Determine the (X, Y) coordinate at the center of the cell enclosing the given text.  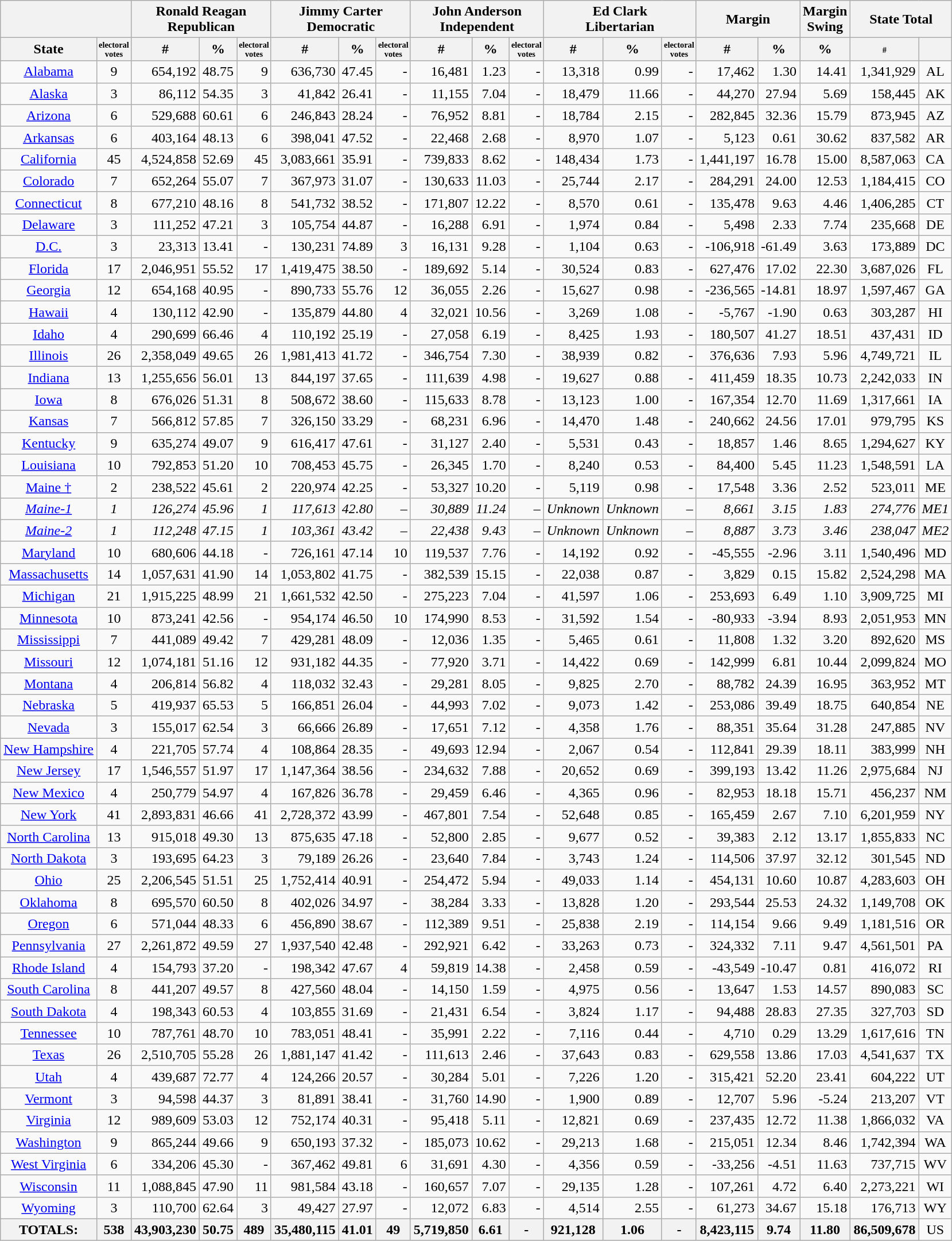
213,207 (885, 1099)
117,613 (305, 509)
42.56 (218, 618)
8,661 (726, 509)
86,509,678 (885, 1230)
OK (935, 902)
3.15 (778, 509)
103,855 (305, 1011)
303,287 (885, 312)
456,237 (885, 793)
US (935, 1230)
AZ (935, 115)
7.54 (490, 815)
8,887 (726, 530)
31,760 (441, 1099)
44.80 (357, 312)
88,351 (726, 727)
38.67 (357, 924)
6.61 (490, 1230)
0.56 (632, 990)
44,993 (441, 705)
18.35 (778, 378)
4,749,721 (885, 356)
37.97 (778, 858)
1,597,467 (885, 290)
1,088,845 (165, 1186)
5.45 (778, 465)
7.10 (825, 815)
45.61 (218, 487)
1.08 (632, 312)
112,389 (441, 924)
22,468 (441, 137)
51.31 (218, 400)
57.74 (218, 749)
11.23 (825, 465)
383,999 (885, 749)
TX (935, 1055)
3,743 (573, 858)
49,427 (305, 1208)
15.71 (825, 793)
636,730 (305, 72)
1,974 (573, 224)
37.65 (357, 378)
24.32 (825, 902)
D.C. (49, 247)
12.72 (778, 1120)
ND (935, 858)
3,687,026 (885, 269)
60.61 (218, 115)
TN (935, 1033)
MN (935, 618)
1.73 (632, 159)
604,222 (885, 1077)
7.11 (778, 946)
Pennsylvania (49, 946)
1,294,627 (885, 443)
24.56 (778, 421)
538 (114, 1230)
Oregon (49, 924)
72.77 (218, 1077)
652,264 (165, 181)
3,824 (573, 1011)
238,047 (885, 530)
13.41 (218, 247)
29,213 (573, 1142)
-236,565 (726, 290)
0.44 (632, 1033)
17.02 (778, 269)
48.04 (357, 990)
49.57 (218, 990)
367,462 (305, 1164)
155,017 (165, 727)
1,053,802 (305, 574)
1,057,631 (165, 574)
890,733 (305, 290)
14.38 (490, 968)
North Carolina (49, 836)
1.83 (825, 509)
30,284 (441, 1077)
12,707 (726, 1099)
921,128 (573, 1230)
27.35 (825, 1011)
282,845 (726, 115)
OH (935, 880)
7.07 (490, 1186)
15.82 (825, 574)
WV (935, 1164)
74.89 (357, 247)
81,891 (305, 1099)
FL (935, 269)
437,431 (885, 334)
38.60 (357, 400)
0.96 (632, 793)
TOTALS: (49, 1230)
WY (935, 1208)
40.95 (218, 290)
10.73 (825, 378)
124,266 (305, 1077)
42.48 (357, 946)
AK (935, 94)
51.51 (218, 880)
0.81 (825, 968)
1.32 (778, 640)
49.59 (218, 946)
55.07 (218, 181)
3.73 (778, 530)
25,744 (573, 181)
44,270 (726, 94)
18.97 (825, 290)
166,851 (305, 705)
Kentucky (49, 443)
376,636 (726, 356)
19,627 (573, 378)
7.02 (490, 705)
NE (935, 705)
13,318 (573, 72)
Margin (748, 20)
25.19 (357, 334)
13,647 (726, 990)
6.54 (490, 1011)
8,425 (573, 334)
6,201,959 (885, 815)
193,695 (165, 858)
454,131 (726, 880)
79,189 (305, 858)
MD (935, 552)
739,833 (441, 159)
51.20 (218, 465)
South Carolina (49, 990)
0.52 (632, 836)
7,116 (573, 1033)
31,127 (441, 443)
Maine-1 (49, 509)
2,099,824 (885, 662)
NV (935, 727)
398,041 (305, 137)
59,819 (441, 968)
5,719,850 (441, 1230)
45.96 (218, 509)
2.67 (778, 815)
46.50 (357, 618)
29,135 (573, 1186)
107,261 (726, 1186)
135,478 (726, 203)
2.40 (490, 443)
6.46 (490, 793)
7.74 (825, 224)
1,855,833 (885, 836)
1.70 (490, 465)
12,821 (573, 1120)
MT (935, 684)
23.41 (825, 1077)
41.27 (778, 334)
Maine † (49, 487)
130,231 (305, 247)
441,207 (165, 990)
60.50 (218, 902)
3.20 (825, 640)
18,479 (573, 94)
105,754 (305, 224)
9.63 (778, 203)
51.97 (218, 771)
30,889 (441, 509)
5.01 (490, 1077)
Texas (49, 1055)
62.54 (218, 727)
1.17 (632, 1011)
-80,933 (726, 618)
1,181,516 (885, 924)
489 (254, 1230)
1.28 (632, 1186)
4,975 (573, 990)
1.68 (632, 1142)
5,119 (573, 487)
0.54 (632, 749)
1.59 (490, 990)
17.03 (825, 1055)
49.81 (357, 1164)
2,728,372 (305, 815)
890,083 (885, 990)
315,421 (726, 1077)
783,051 (305, 1033)
12.53 (825, 181)
989,609 (165, 1120)
55.52 (218, 269)
4.46 (825, 203)
41.72 (357, 356)
571,044 (165, 924)
915,018 (165, 836)
53.03 (218, 1120)
18,857 (726, 443)
115,633 (441, 400)
7.76 (490, 552)
9.49 (825, 924)
17.01 (825, 421)
238,522 (165, 487)
47.67 (357, 968)
4,541,637 (885, 1055)
0.73 (632, 946)
IA (935, 400)
695,570 (165, 902)
114,154 (726, 924)
246,843 (305, 115)
508,672 (305, 400)
49.30 (218, 836)
1,546,557 (165, 771)
6.83 (490, 1208)
419,937 (165, 705)
931,182 (305, 662)
MA (935, 574)
49,033 (573, 880)
126,274 (165, 509)
CT (935, 203)
4,524,858 (165, 159)
180,507 (726, 334)
7.84 (490, 858)
160,657 (441, 1186)
154,793 (165, 968)
5.94 (490, 880)
5,123 (726, 137)
49.07 (218, 443)
8.53 (490, 618)
1.76 (632, 727)
1,661,532 (305, 596)
2.85 (490, 836)
26,345 (441, 465)
7,226 (573, 1077)
334,206 (165, 1164)
14,150 (441, 990)
1,548,591 (885, 465)
45.30 (218, 1164)
-5.24 (825, 1099)
44.35 (357, 662)
4,561,501 (885, 946)
9,825 (573, 684)
2.22 (490, 1033)
38,284 (441, 902)
8.65 (825, 443)
142,999 (726, 662)
467,801 (441, 815)
708,453 (305, 465)
35,480,115 (305, 1230)
49,693 (441, 749)
42.90 (218, 312)
11.26 (825, 771)
118,032 (305, 684)
2,893,831 (165, 815)
844,197 (305, 378)
2,458 (573, 968)
State (49, 49)
43.99 (357, 815)
KS (935, 421)
627,476 (726, 269)
ME2 (935, 530)
5.69 (825, 94)
52,648 (573, 815)
12,036 (441, 640)
38.56 (357, 771)
284,291 (726, 181)
8.93 (825, 618)
AL (935, 72)
34.67 (778, 1208)
-61.49 (778, 247)
23,640 (441, 858)
17,462 (726, 72)
8.78 (490, 400)
1,742,394 (885, 1142)
3.11 (825, 552)
541,732 (305, 203)
Ed ClarkLibertarian (620, 20)
36.78 (357, 793)
Minnesota (49, 618)
54.35 (218, 94)
1,317,661 (885, 400)
29,281 (441, 684)
23,313 (165, 247)
56.82 (218, 684)
52.69 (218, 159)
103,361 (305, 530)
32.36 (778, 115)
13.86 (778, 1055)
88,782 (726, 684)
25,838 (573, 924)
1,617,616 (885, 1033)
403,164 (165, 137)
64.23 (218, 858)
680,606 (165, 552)
110,192 (305, 334)
Louisiana (49, 465)
62.64 (218, 1208)
94,598 (165, 1099)
640,854 (885, 705)
54.97 (218, 793)
0.87 (632, 574)
South Dakota (49, 1011)
48.16 (218, 203)
Montana (49, 684)
873,241 (165, 618)
112,248 (165, 530)
North Dakota (49, 858)
0.84 (632, 224)
167,354 (726, 400)
326,150 (305, 421)
1,981,413 (305, 356)
48.13 (218, 137)
15,627 (573, 290)
DC (935, 247)
14,422 (573, 662)
Wyoming (49, 1208)
892,620 (885, 640)
2.33 (778, 224)
158,445 (885, 94)
55.28 (218, 1055)
NC (935, 836)
165,459 (726, 815)
10.44 (825, 662)
Wisconsin (49, 1186)
3,909,725 (885, 596)
Alabama (49, 72)
28.24 (357, 115)
-45,555 (726, 552)
1.46 (778, 443)
3.63 (825, 247)
1,937,540 (305, 946)
Connecticut (49, 203)
RI (935, 968)
112,841 (726, 749)
Maryland (49, 552)
44.18 (218, 552)
529,688 (165, 115)
39,383 (726, 836)
27,058 (441, 334)
-10.47 (778, 968)
66.46 (218, 334)
44.87 (357, 224)
Idaho (49, 334)
44.37 (218, 1099)
111,252 (165, 224)
15.18 (825, 1208)
8.62 (490, 159)
16.78 (778, 159)
792,853 (165, 465)
MI (935, 596)
737,715 (885, 1164)
VA (935, 1120)
45.75 (357, 465)
3,829 (726, 574)
18,784 (573, 115)
185,073 (441, 1142)
65.53 (218, 705)
220,974 (305, 487)
Massachusetts (49, 574)
Colorado (49, 181)
1.42 (632, 705)
367,973 (305, 181)
1,441,197 (726, 159)
11.69 (825, 400)
37,643 (573, 1055)
981,584 (305, 1186)
38.41 (357, 1099)
3.33 (490, 902)
56.01 (218, 378)
439,687 (165, 1077)
290,699 (165, 334)
8,587,063 (885, 159)
787,761 (165, 1033)
3.36 (778, 487)
3.71 (490, 662)
36,055 (441, 290)
0.99 (632, 72)
2,975,684 (885, 771)
47.14 (357, 552)
22.30 (825, 269)
57.85 (218, 421)
5.14 (490, 269)
293,544 (726, 902)
AR (935, 137)
-14.81 (778, 290)
10.56 (490, 312)
60.53 (218, 1011)
NY (935, 815)
48.33 (218, 924)
Oklahoma (49, 902)
1,255,656 (165, 378)
SD (935, 1011)
9.51 (490, 924)
35.64 (778, 727)
7.93 (778, 356)
29,459 (441, 793)
0.88 (632, 378)
12.70 (778, 400)
198,343 (165, 1011)
38.52 (357, 203)
327,703 (885, 1011)
0.92 (632, 552)
34.97 (357, 902)
382,539 (441, 574)
1.30 (778, 72)
Ohio (49, 880)
30,524 (573, 269)
6.96 (490, 421)
Utah (49, 1077)
42.80 (357, 509)
0.85 (632, 815)
119,537 (441, 552)
New Mexico (49, 793)
Nevada (49, 727)
Alaska (49, 94)
1,341,929 (885, 72)
WA (935, 1142)
31.28 (825, 727)
Nebraska (49, 705)
26.04 (357, 705)
48.41 (357, 1033)
20,652 (573, 771)
52.20 (778, 1077)
25.53 (778, 902)
1,149,708 (885, 902)
5,465 (573, 640)
86,112 (165, 94)
14.90 (490, 1099)
26.26 (357, 858)
48.09 (357, 640)
41.42 (357, 1055)
66,666 (305, 727)
21,431 (441, 1011)
47.52 (357, 137)
1.48 (632, 421)
SC (935, 990)
1.07 (632, 137)
29.39 (778, 749)
Iowa (49, 400)
363,952 (885, 684)
1,419,475 (305, 269)
650,193 (305, 1142)
206,814 (165, 684)
47.45 (357, 72)
41,597 (573, 596)
43.18 (357, 1186)
38,939 (573, 356)
865,244 (165, 1142)
Jimmy CarterDemocratic (341, 20)
4,514 (573, 1208)
2,524,298 (885, 574)
California (49, 159)
41.75 (357, 574)
9.47 (825, 946)
53,327 (441, 487)
38.50 (357, 269)
49.66 (218, 1142)
31,691 (441, 1164)
676,026 (165, 400)
11,808 (726, 640)
-106,918 (726, 247)
8.46 (825, 1142)
173,889 (885, 247)
837,582 (885, 137)
33.29 (357, 421)
47.15 (218, 530)
292,921 (441, 946)
Virginia (49, 1120)
47.61 (357, 443)
24.00 (778, 181)
752,174 (305, 1120)
68,231 (441, 421)
1,540,496 (885, 552)
301,545 (885, 858)
324,332 (726, 946)
3.46 (825, 530)
31,592 (573, 618)
11.24 (490, 509)
2,046,951 (165, 269)
399,193 (726, 771)
1.53 (778, 990)
61,273 (726, 1208)
9,073 (573, 705)
-4.51 (778, 1164)
8,970 (573, 137)
49.42 (218, 640)
654,192 (165, 72)
130,112 (165, 312)
17,548 (726, 487)
1,752,414 (305, 880)
47.18 (357, 836)
CA (935, 159)
84,400 (726, 465)
Tennessee (49, 1033)
16,131 (441, 247)
167,826 (305, 793)
42.25 (357, 487)
-33,256 (726, 1164)
Illinois (49, 356)
48.99 (218, 596)
Kansas (49, 421)
39.49 (778, 705)
1.54 (632, 618)
ME (935, 487)
26.41 (357, 94)
37.32 (357, 1142)
12,072 (441, 1208)
New Hampshire (49, 749)
7.12 (490, 727)
HI (935, 312)
47.90 (218, 1186)
41.90 (218, 574)
-5,767 (726, 312)
240,662 (726, 421)
11,155 (441, 94)
11.66 (632, 94)
148,434 (573, 159)
7.88 (490, 771)
WI (935, 1186)
49.65 (218, 356)
0.53 (632, 465)
18.51 (825, 334)
Arkansas (49, 137)
32,021 (441, 312)
247,885 (885, 727)
16.95 (825, 684)
14.41 (825, 72)
0.43 (632, 443)
20.57 (357, 1077)
8,423,115 (726, 1230)
566,812 (165, 421)
MarginSwing (825, 20)
14.57 (825, 990)
-1.90 (778, 312)
50.75 (218, 1230)
15.00 (825, 159)
5.11 (490, 1120)
346,754 (441, 356)
John AndersonIndependent (477, 20)
111,613 (441, 1055)
221,705 (165, 749)
NH (935, 749)
235,668 (885, 224)
48.70 (218, 1033)
37.20 (218, 968)
14,192 (573, 552)
677,210 (165, 203)
42.50 (357, 596)
43,903,230 (165, 1230)
15.15 (490, 574)
41,842 (305, 94)
10.62 (490, 1142)
Rhode Island (49, 968)
9.74 (778, 1230)
Hawaii (49, 312)
UT (935, 1077)
2.55 (632, 1208)
46.66 (218, 815)
234,632 (441, 771)
26.89 (357, 727)
40.31 (357, 1120)
250,779 (165, 793)
176,713 (885, 1208)
Florida (49, 269)
2.12 (778, 836)
875,635 (305, 836)
189,692 (441, 269)
New Jersey (49, 771)
274,776 (885, 509)
130,633 (441, 181)
LA (935, 465)
2,242,033 (885, 378)
51.16 (218, 662)
1,866,032 (885, 1120)
12.34 (778, 1142)
2,051,953 (885, 618)
108,864 (305, 749)
1,900 (573, 1099)
27.97 (357, 1208)
10.20 (490, 487)
2.70 (632, 684)
198,342 (305, 968)
275,223 (441, 596)
Delaware (49, 224)
2.19 (632, 924)
47.21 (218, 224)
43.42 (357, 530)
0.29 (778, 1033)
635,274 (165, 443)
2.68 (490, 137)
9.28 (490, 247)
49 (393, 1230)
954,174 (305, 618)
629,558 (726, 1055)
KY (935, 443)
0.89 (632, 1099)
31.07 (357, 181)
8.81 (490, 115)
873,945 (885, 115)
14,470 (573, 421)
13.17 (825, 836)
6.49 (778, 596)
4,358 (573, 727)
135,879 (305, 312)
171,807 (441, 203)
CO (935, 181)
8,570 (573, 203)
13,828 (573, 902)
2.15 (632, 115)
5,498 (726, 224)
1.14 (632, 880)
New York (49, 815)
2,510,705 (165, 1055)
111,639 (441, 378)
DE (935, 224)
22,038 (573, 574)
ID (935, 334)
979,795 (885, 421)
4,710 (726, 1033)
MS (935, 640)
33,263 (573, 946)
1,104 (573, 247)
-2.96 (778, 552)
4,356 (573, 1164)
30.62 (825, 137)
Arizona (49, 115)
32.43 (357, 684)
11.03 (490, 181)
16,288 (441, 224)
616,417 (305, 443)
40.91 (357, 880)
Michigan (49, 596)
28.83 (778, 1011)
2.26 (490, 290)
11.38 (825, 1120)
13.42 (778, 771)
7.30 (490, 356)
NM (935, 793)
4.98 (490, 378)
2.46 (490, 1055)
9,677 (573, 836)
2,358,049 (165, 356)
1.93 (632, 334)
3,269 (573, 312)
114,506 (726, 858)
18.75 (825, 705)
Missouri (49, 662)
MO (935, 662)
1.35 (490, 640)
11.63 (825, 1164)
1.23 (490, 72)
77,920 (441, 662)
Indiana (49, 378)
10.60 (778, 880)
1,406,285 (885, 203)
174,990 (441, 618)
1,074,181 (165, 662)
4.30 (490, 1164)
48.75 (218, 72)
456,890 (305, 924)
32.12 (825, 858)
OR (935, 924)
523,011 (885, 487)
215,051 (726, 1142)
35.91 (357, 159)
52,800 (441, 836)
2.17 (632, 181)
31.69 (357, 1011)
10.87 (825, 880)
416,072 (885, 968)
95,418 (441, 1120)
2,067 (573, 749)
8.05 (490, 684)
726,161 (305, 552)
27.94 (778, 94)
2,273,221 (885, 1186)
110,700 (165, 1208)
6.19 (490, 334)
427,560 (305, 990)
41.01 (357, 1230)
4.72 (778, 1186)
5,531 (573, 443)
6.40 (825, 1186)
12.22 (490, 203)
11.80 (825, 1230)
4,283,603 (885, 880)
IN (935, 378)
13.29 (825, 1033)
254,472 (441, 880)
35,991 (441, 1033)
6.81 (778, 662)
16,481 (441, 72)
PA (935, 946)
13,123 (573, 400)
441,089 (165, 640)
Georgia (49, 290)
3,083,661 (305, 159)
12.94 (490, 749)
237,435 (726, 1120)
1.00 (632, 400)
-3.94 (778, 618)
82,953 (726, 793)
402,026 (305, 902)
-43,549 (726, 968)
1,881,147 (305, 1055)
429,281 (305, 640)
6.42 (490, 946)
253,086 (726, 705)
18.11 (825, 749)
411,459 (726, 378)
0.82 (632, 356)
State Total (901, 20)
28.35 (357, 749)
18.18 (778, 793)
0.15 (778, 574)
IL (935, 356)
2,206,545 (165, 880)
ME1 (935, 509)
17,651 (441, 727)
West Virginia (49, 1164)
Vermont (49, 1099)
15.79 (825, 115)
55.76 (357, 290)
654,168 (165, 290)
Ronald ReaganRepublican (201, 20)
Mississippi (49, 640)
Washington (49, 1142)
NJ (935, 771)
76,952 (441, 115)
1,184,415 (885, 181)
94,488 (726, 1011)
1.10 (825, 596)
2.52 (825, 487)
GA (935, 290)
253,693 (726, 596)
Maine-2 (49, 530)
9.66 (778, 924)
24.39 (778, 684)
4,365 (573, 793)
22,438 (441, 530)
9.43 (490, 530)
1.24 (632, 858)
2,261,872 (165, 946)
8,240 (573, 465)
1,147,364 (305, 771)
1,915,225 (165, 596)
VT (935, 1099)
6.91 (490, 224)
